Return the (X, Y) coordinate for the center point of the cell that contains the specified text.  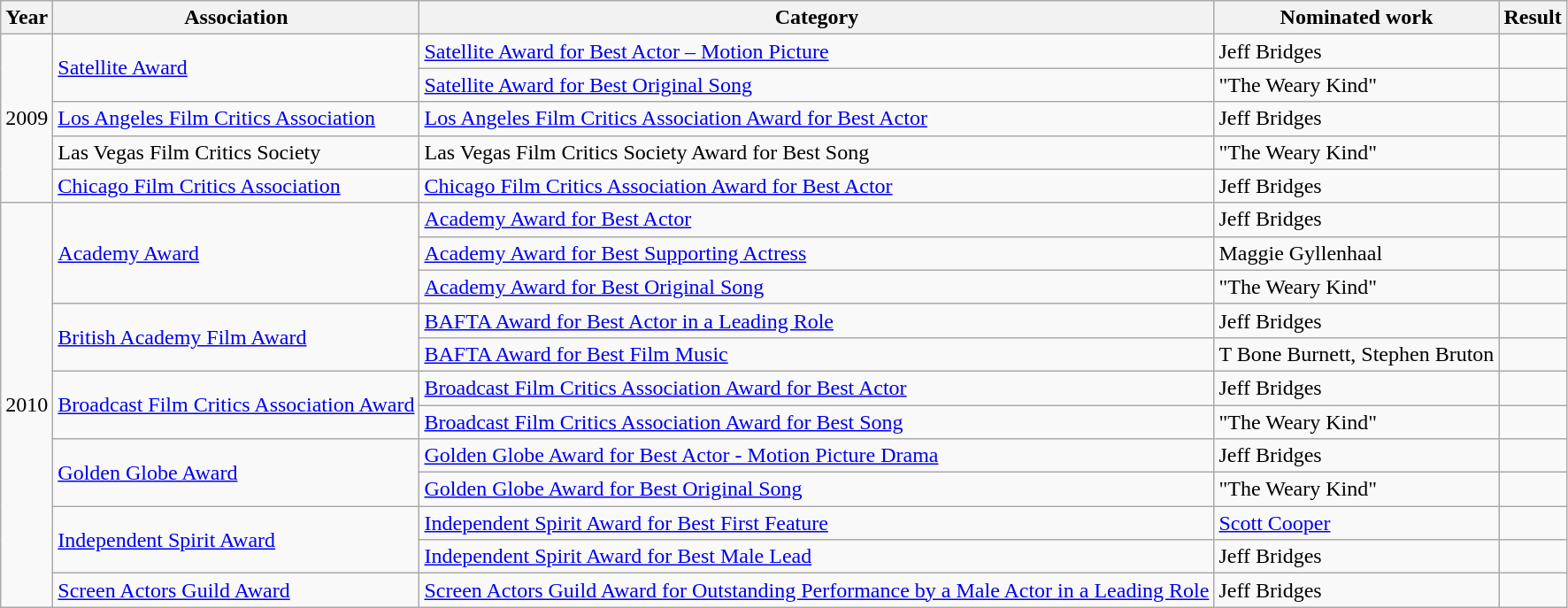
Year (27, 18)
Golden Globe Award (236, 473)
Academy Award for Best Supporting Actress (817, 253)
2010 (27, 405)
BAFTA Award for Best Film Music (817, 354)
Las Vegas Film Critics Society Award for Best Song (817, 152)
Satellite Award for Best Original Song (817, 85)
BAFTA Award for Best Actor in a Leading Role (817, 320)
2009 (27, 119)
Los Angeles Film Critics Association (236, 119)
Screen Actors Guild Award for Outstanding Performance by a Male Actor in a Leading Role (817, 590)
Chicago Film Critics Association Award for Best Actor (817, 186)
Broadcast Film Critics Association Award (236, 404)
Golden Globe Award for Best Original Song (817, 489)
Las Vegas Film Critics Society (236, 152)
Academy Award for Best Original Song (817, 287)
Maggie Gyllenhaal (1357, 253)
Association (236, 18)
T Bone Burnett, Stephen Bruton (1357, 354)
Independent Spirit Award for Best Male Lead (817, 557)
Broadcast Film Critics Association Award for Best Song (817, 422)
Satellite Award (236, 68)
Academy Award for Best Actor (817, 219)
British Academy Film Award (236, 337)
Broadcast Film Critics Association Award for Best Actor (817, 388)
Category (817, 18)
Screen Actors Guild Award (236, 590)
Golden Globe Award for Best Actor - Motion Picture Drama (817, 456)
Nominated work (1357, 18)
Independent Spirit Award for Best First Feature (817, 523)
Independent Spirit Award (236, 540)
Chicago Film Critics Association (236, 186)
Result (1533, 18)
Academy Award (236, 253)
Scott Cooper (1357, 523)
Satellite Award for Best Actor – Motion Picture (817, 51)
Los Angeles Film Critics Association Award for Best Actor (817, 119)
